Return (x, y) of the center of cell containing provided text 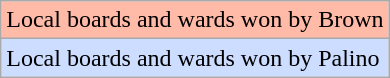
Local boards and wards won by Palino (195, 58)
Local boards and wards won by Brown (195, 20)
